Return the (X, Y) coordinate for the center point of the cell that contains the specified text.  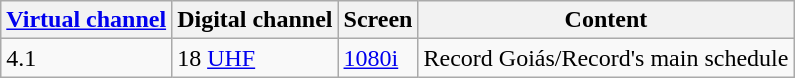
4.1 (86, 58)
Content (606, 20)
Virtual channel (86, 20)
Record Goiás/Record's main schedule (606, 58)
Screen (378, 20)
Digital channel (255, 20)
18 UHF (255, 58)
1080i (378, 58)
